For the text-containing cell, return its midpoint in [X, Y] coordinate format. 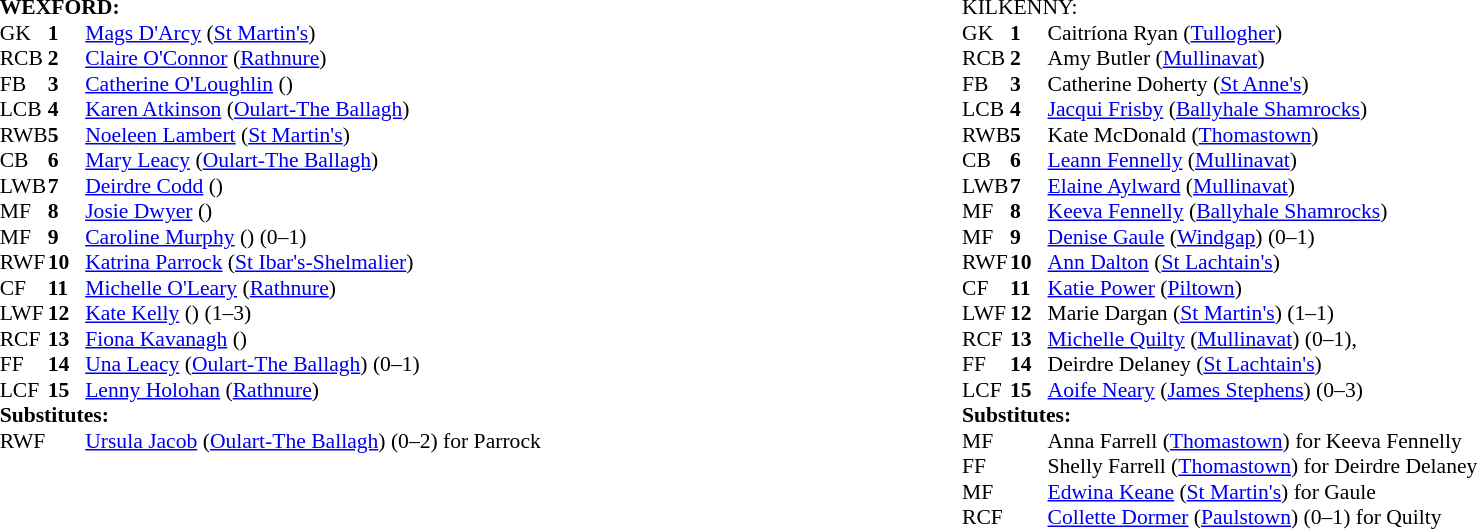
Aoife Neary (James Stephens) (0–3) [1263, 390]
Keeva Fennelly (Ballyhale Shamrocks) [1263, 211]
Ursula Jacob (Oulart-The Ballagh) (0–2) for Parrock [313, 441]
Leann Fennelly (Mullinavat) [1263, 161]
Una Leacy (Oulart-The Ballagh) (0–1) [313, 365]
Kate McDonald (Thomastown) [1263, 135]
Katrina Parrock (St Ibar's-Shelmalier) [313, 263]
Jacqui Frisby (Ballyhale Shamrocks) [1263, 109]
Caroline Murphy () (0–1) [313, 237]
Michelle Quilty (Mullinavat) (0–1), [1263, 339]
Elaine Aylward (Mullinavat) [1263, 186]
Catherine O'Loughlin () [313, 84]
Denise Gaule (Windgap) (0–1) [1263, 237]
Fiona Kavanagh () [313, 339]
Kate Kelly () (1–3) [313, 313]
Josie Dwyer () [313, 211]
Caitríona Ryan (Tullogher) [1263, 33]
Noeleen Lambert (St Martin's) [313, 135]
Katie Power (Piltown) [1263, 288]
Mags D'Arcy (St Martin's) [313, 33]
Karen Atkinson (Oulart-The Ballagh) [313, 109]
Claire O'Connor (Rathnure) [313, 59]
Shelly Farrell (Thomastown) for Deirdre Delaney [1263, 467]
Edwina Keane (St Martin's) for Gaule [1263, 492]
Amy Butler (Mullinavat) [1263, 59]
Michelle O'Leary (Rathnure) [313, 288]
Anna Farrell (Thomastown) for Keeva Fennelly [1263, 441]
Catherine Doherty (St Anne's) [1263, 84]
Marie Dargan (St Martin's) (1–1) [1263, 313]
Deirdre Codd () [313, 186]
Lenny Holohan (Rathnure) [313, 390]
Mary Leacy (Oulart-The Ballagh) [313, 161]
Ann Dalton (St Lachtain's) [1263, 263]
Deirdre Delaney (St Lachtain's) [1263, 365]
